Find where the given text appears and provide that cell's center as (X, Y) coordinate. 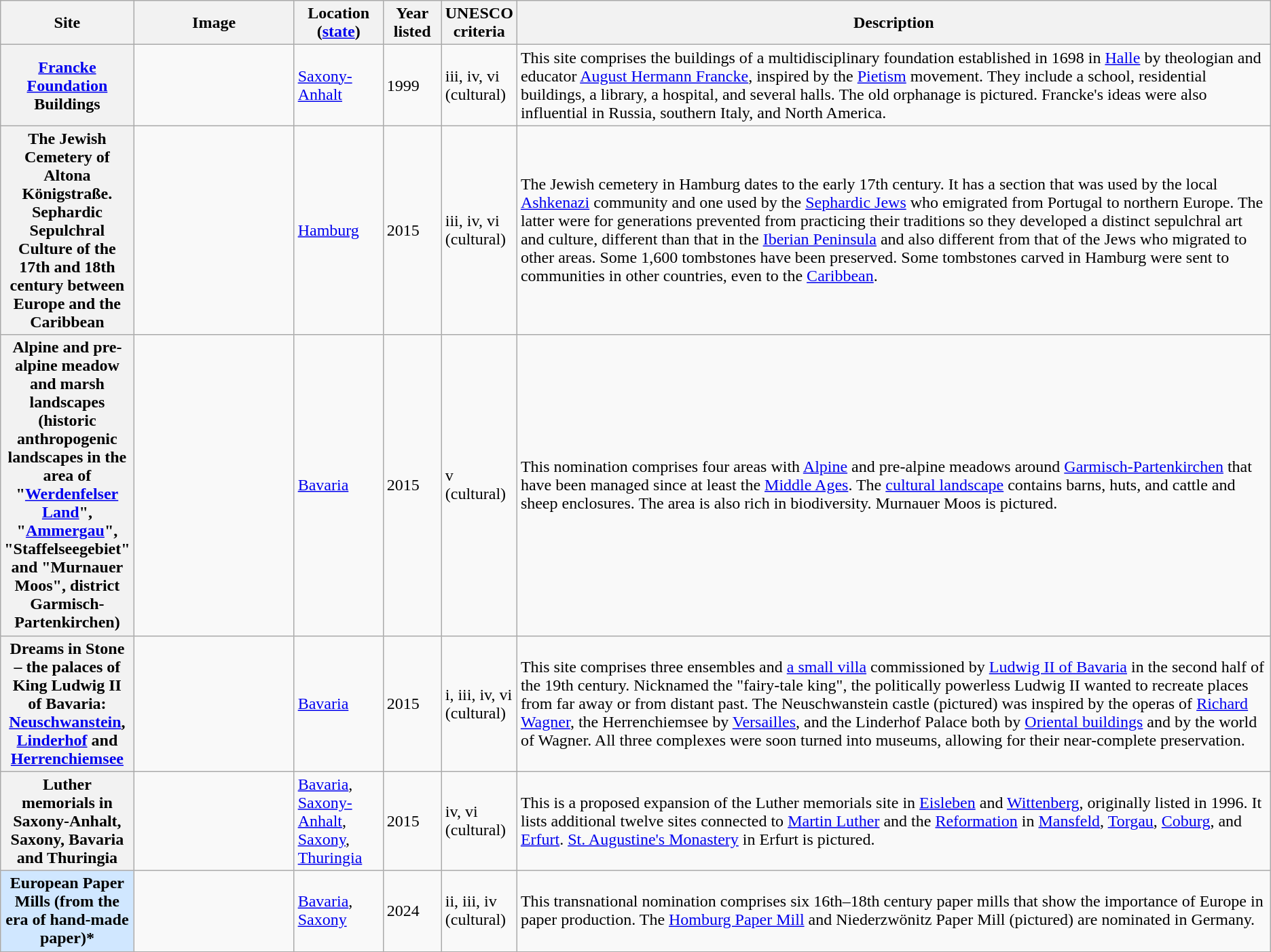
Francke Foundation Buildings (67, 86)
iv, vi (cultural) (479, 821)
European Paper Mills (from the era of hand-made paper)* (67, 911)
Location (state) (338, 23)
v (cultural) (479, 485)
Dreams in Stone – the palaces of King Ludwig II of Bavaria: Neuschwanstein, Linderhof and Herrenchiemsee (67, 703)
2024 (412, 911)
The Jewish Cemetery of Altona Königstraße. Sephardic Sepulchral Culture of the 17th and 18th century between Europe and the Caribbean (67, 230)
Luther memorials in Saxony-Anhalt, Saxony, Bavaria and Thuringia (67, 821)
Hamburg (338, 230)
Description (894, 23)
i, iii, iv, vi (cultural) (479, 703)
1999 (412, 86)
ii, iii, iv(cultural) (479, 911)
Year listed (412, 23)
Site (67, 23)
Image (214, 23)
Saxony-Anhalt (338, 86)
UNESCO criteria (479, 23)
Bavaria, Saxony-Anhalt, Saxony, Thuringia (338, 821)
Bavaria, Saxony (338, 911)
